From the cell containing the given text, extract its center point as [x, y] coordinate. 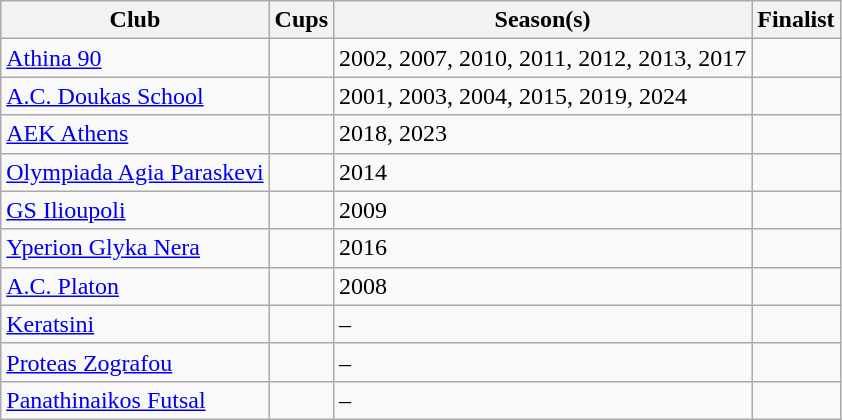
Finalist [796, 20]
GS Ilioupoli [135, 210]
Panathinaikos Futsal [135, 400]
2002, 2007, 2010, 2011, 2012, 2013, 2017 [543, 58]
2001, 2003, 2004, 2015, 2019, 2024 [543, 96]
Proteas Zografou [135, 362]
AEK Athens [135, 134]
Cups [301, 20]
2014 [543, 172]
Olympiada Agia Paraskevi [135, 172]
Athina 90 [135, 58]
Club [135, 20]
A.C. Doukas School [135, 96]
Season(s) [543, 20]
A.C. Platon [135, 286]
2008 [543, 286]
2018, 2023 [543, 134]
Yperion Glyka Nera [135, 248]
2009 [543, 210]
Keratsini [135, 324]
2016 [543, 248]
